Provide the [x, y] coordinate of the cell's center where the given text is located.  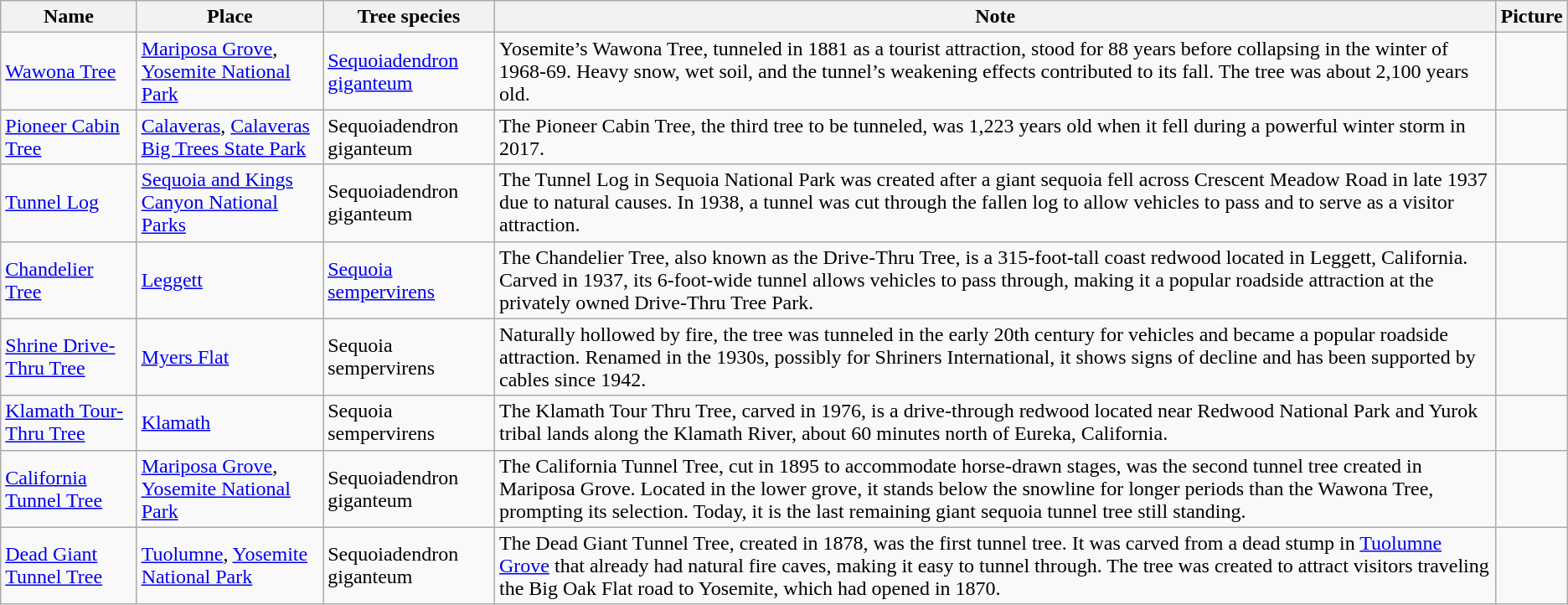
Sequoia and Kings Canyon National Parks [230, 203]
Wawona Tree [69, 71]
Place [230, 17]
Tuolumne, Yosemite National Park [230, 566]
Name [69, 17]
Tunnel Log [69, 203]
Klamath Tour-Thru Tree [69, 422]
Klamath [230, 422]
The Pioneer Cabin Tree, the third tree to be tunneled, was 1,223 years old when it fell during a powerful winter storm in 2017. [995, 137]
Dead Giant Tunnel Tree [69, 566]
Myers Flat [230, 357]
Leggett [230, 280]
Tree species [409, 17]
California Tunnel Tree [69, 489]
Picture [1531, 17]
Chandelier Tree [69, 280]
Note [995, 17]
Pioneer Cabin Tree [69, 137]
Shrine Drive-Thru Tree [69, 357]
Calaveras, Calaveras Big Trees State Park [230, 137]
